Search for the cell housing the specified text and yield its (x, y) center coordinate. 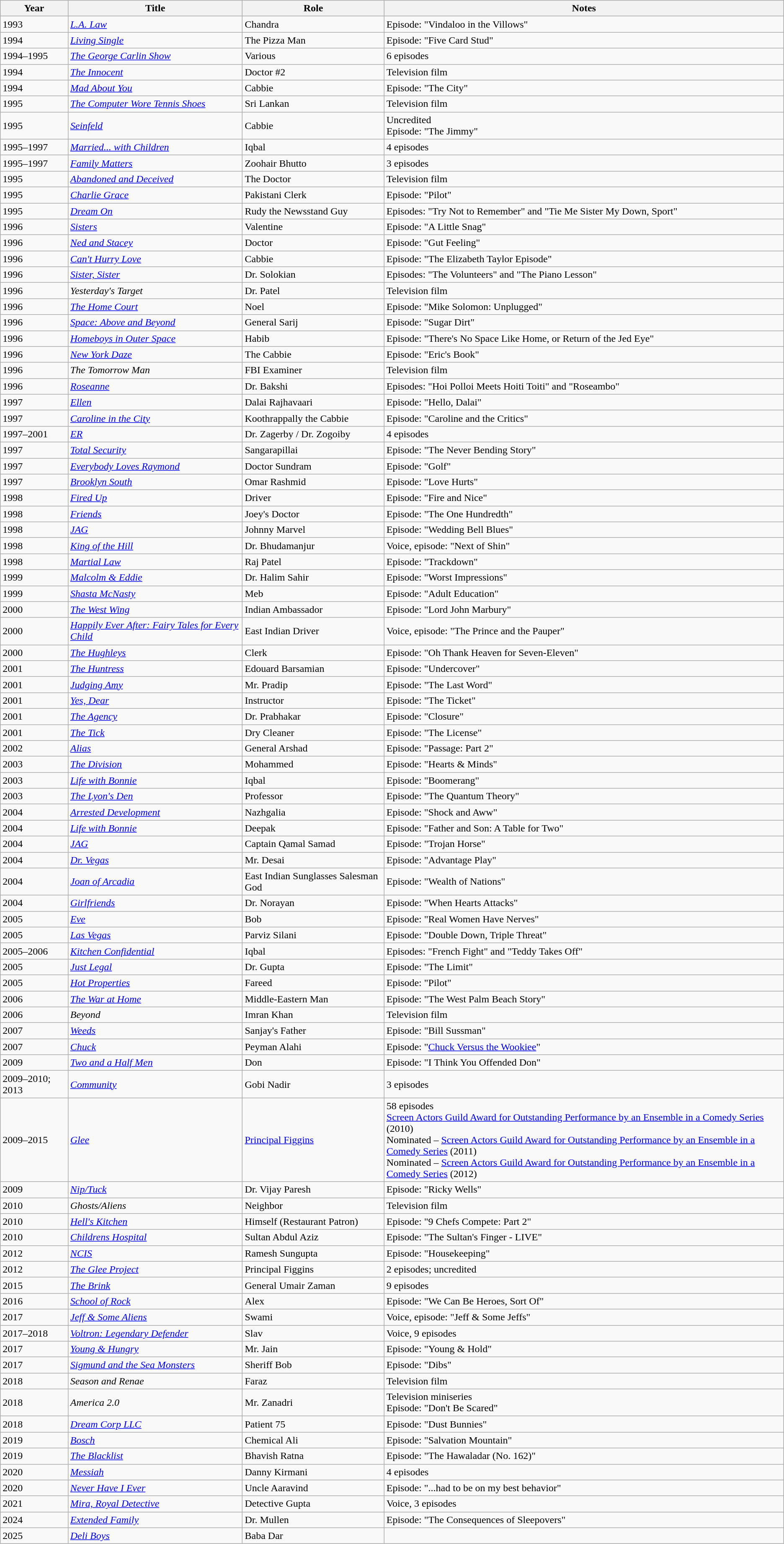
Happily Ever After: Fairy Tales for Every Child (155, 631)
Ellen (155, 402)
2021 (34, 1504)
Family Matters (155, 163)
Episode: "Oh Thank Heaven for Seven-Eleven" (584, 653)
Joey's Doctor (313, 514)
Caroline in the City (155, 418)
The Division (155, 764)
Pakistani Clerk (313, 195)
Instructor (313, 700)
Episodes: "French Fight" and "Teddy Takes Off" (584, 951)
Episode: "The One Hundredth" (584, 514)
Mad About You (155, 88)
Episode: "Double Down, Triple Threat" (584, 935)
Episodes: "Try Not to Remember" and "Tie Me Sister My Down, Sport" (584, 211)
1994–1995 (34, 56)
Episodes: "The Volunteers" and "The Piano Lesson" (584, 275)
Episode: "The Quantum Theory" (584, 796)
The Tick (155, 733)
Mira, Royal Detective (155, 1504)
Episode: "There's No Space Like Home, or Return of the Jed Eye" (584, 338)
The Hughleys (155, 653)
The West Wing (155, 609)
Dr. Norayan (313, 903)
Young & Hungry (155, 1349)
New York Daze (155, 354)
Just Legal (155, 967)
Episode: "Advantage Play" (584, 860)
Johnny Marvel (313, 530)
East Indian Driver (313, 631)
Episode: "Eric's Book" (584, 354)
Episode: "Five Card Stud" (584, 40)
The Huntress (155, 669)
Girlfriends (155, 903)
Episode: "Worst Impressions" (584, 578)
Himself (Restaurant Patron) (313, 1221)
Episode: "Bill Sussman" (584, 1031)
Episode: "Dibs" (584, 1365)
Living Single (155, 40)
Swami (313, 1317)
Sisters (155, 227)
Habib (313, 338)
Valentine (313, 227)
Imran Khan (313, 1015)
Episode: "...had to be on my best behavior" (584, 1488)
2024 (34, 1520)
Episode: "The Limit" (584, 967)
2002 (34, 749)
Raj Patel (313, 562)
Role (313, 8)
Episode: "Adult Education" (584, 594)
Episode: "Passage: Part 2" (584, 749)
Dr. Bakshi (313, 386)
Two and a Half Men (155, 1063)
Dr. Bhudamanjur (313, 546)
FBI Examiner (313, 370)
Alias (155, 749)
Television miniseriesEpisode: "Don't Be Scared" (584, 1402)
Sister, Sister (155, 275)
Episode: "Real Women Have Nerves" (584, 919)
Episode: "A Little Snag" (584, 227)
2009–2010; 2013 (34, 1084)
Episode: "The City" (584, 88)
Married... with Children (155, 147)
Professor (313, 796)
Martial Law (155, 562)
Dr. Gupta (313, 967)
Gobi Nadir (313, 1084)
The War at Home (155, 999)
Various (313, 56)
Dr. Mullen (313, 1520)
Sultan Abdul Aziz (313, 1237)
Edouard Barsamian (313, 669)
Episode: "Hearts & Minds" (584, 764)
Episode: "Mike Solomon: Unplugged" (584, 307)
Alex (313, 1301)
Malcolm & Eddie (155, 578)
Ramesh Sungupta (313, 1253)
Yes, Dear (155, 700)
General Arshad (313, 749)
Episode: "Gut Feeling" (584, 243)
The Brink (155, 1285)
Episode: "The Hawaladar (No. 162)" (584, 1456)
Deli Boys (155, 1536)
The Agency (155, 716)
Captain Qamal Samad (313, 844)
Episode: "The Never Bending Story" (584, 450)
The Lyon's Den (155, 796)
Voice, 3 episodes (584, 1504)
Danny Kirmani (313, 1472)
Dr. Patel (313, 291)
Sangarapillai (313, 450)
Episode: "Caroline and the Critics" (584, 418)
Episode: "Golf" (584, 466)
Detective Gupta (313, 1504)
Abandoned and Deceived (155, 179)
Dr. Vegas (155, 860)
Glee (155, 1140)
King of the Hill (155, 546)
Faraz (313, 1381)
Episode: "Ricky Wells" (584, 1190)
Episode: "9 Chefs Compete: Part 2" (584, 1221)
Doctor Sundram (313, 466)
Extended Family (155, 1520)
Voice, episode: "The Prince and the Pauper" (584, 631)
Episode: "Undercover" (584, 669)
UncreditedEpisode: "The Jimmy" (584, 126)
Episode: "Dust Bunnies" (584, 1424)
Omar Rashmid (313, 482)
Seinfeld (155, 126)
Dream Corp LLC (155, 1424)
Childrens Hospital (155, 1237)
Mr. Desai (313, 860)
1993 (34, 24)
Shasta McNasty (155, 594)
The Pizza Man (313, 40)
The Computer Wore Tennis Shoes (155, 104)
Bhavish Ratna (313, 1456)
2025 (34, 1536)
Roseanne (155, 386)
2009–2015 (34, 1140)
Uncle Aaravind (313, 1488)
2 episodes; uncredited (584, 1269)
The Tomorrow Man (155, 370)
Title (155, 8)
Bosch (155, 1440)
Community (155, 1084)
Rudy the Newsstand Guy (313, 211)
Charlie Grace (155, 195)
Messiah (155, 1472)
Mr. Pradip (313, 684)
Episode: "Boomerang" (584, 780)
Episode: "Fire and Nice" (584, 498)
Year (34, 8)
Sigmund and the Sea Monsters (155, 1365)
Episode: "Young & Hold" (584, 1349)
Nazhgalia (313, 812)
1997–2001 (34, 434)
The Doctor (313, 179)
Episode: "The License" (584, 733)
Doctor #2 (313, 72)
General Umair Zaman (313, 1285)
Slav (313, 1333)
Baba Dar (313, 1536)
Nip/Tuck (155, 1190)
Yesterday's Target (155, 291)
Mohammed (313, 764)
Episode: "Sugar Dirt" (584, 323)
Episode: "Wedding Bell Blues" (584, 530)
Deepak (313, 828)
Episode: "Closure" (584, 716)
Dry Cleaner (313, 733)
Homeboys in Outer Space (155, 338)
Brooklyn South (155, 482)
Can't Hurry Love (155, 259)
Dr. Vijay Paresh (313, 1190)
Episode: "When Hearts Attacks" (584, 903)
Voice, episode: "Next of Shin" (584, 546)
Hot Properties (155, 983)
Ghosts/Aliens (155, 1206)
Peyman Alahi (313, 1047)
Sri Lankan (313, 104)
Ned and Stacey (155, 243)
Sanjay's Father (313, 1031)
Judging Amy (155, 684)
Kitchen Confidential (155, 951)
2016 (34, 1301)
Episode: "We Can Be Heroes, Sort Of" (584, 1301)
Clerk (313, 653)
Weeds (155, 1031)
Episode: "Lord John Marbury" (584, 609)
2015 (34, 1285)
General Sarij (313, 323)
2005–2006 (34, 951)
Dr. Zagerby / Dr. Zogoiby (313, 434)
Voltron: Legendary Defender (155, 1333)
The Blacklist (155, 1456)
Episode: "Wealth of Nations" (584, 881)
Episode: "Trackdown" (584, 562)
Bob (313, 919)
Never Have I Ever (155, 1488)
Doctor (313, 243)
Joan of Arcadia (155, 881)
6 episodes (584, 56)
L.A. Law (155, 24)
Chandra (313, 24)
Neighbor (313, 1206)
Friends (155, 514)
Notes (584, 8)
The Innocent (155, 72)
Episode: "Love Hurts" (584, 482)
Eve (155, 919)
Episode: "The Last Word" (584, 684)
Dr. Solokian (313, 275)
Las Vegas (155, 935)
Episode: "The Sultan's Finger - LIVE" (584, 1237)
Episodes: "Hoi Polloi Meets Hoiti Toiti" and "Roseambo" (584, 386)
2017–2018 (34, 1333)
Noel (313, 307)
Episode: "The Consequences of Sleepovers" (584, 1520)
Episode: "Vindaloo in the Villows" (584, 24)
Dr. Halim Sahir (313, 578)
Dream On (155, 211)
The Home Court (155, 307)
Dalai Rajhavaari (313, 402)
Episode: "The Ticket" (584, 700)
Episode: "Trojan Horse" (584, 844)
Season and Renae (155, 1381)
Sheriff Bob (313, 1365)
The Glee Project (155, 1269)
Episode: "Housekeeping" (584, 1253)
Everybody Loves Raymond (155, 466)
Arrested Development (155, 812)
Episode: "Salvation Mountain" (584, 1440)
Meb (313, 594)
Hell's Kitchen (155, 1221)
Fareed (313, 983)
Indian Ambassador (313, 609)
Mr. Jain (313, 1349)
Chemical Ali (313, 1440)
Episode: "The Elizabeth Taylor Episode" (584, 259)
NCIS (155, 1253)
Jeff & Some Aliens (155, 1317)
Episode: "Father and Son: A Table for Two" (584, 828)
Episode: "I Think You Offended Don" (584, 1063)
ER (155, 434)
Voice, 9 episodes (584, 1333)
Beyond (155, 1015)
Total Security (155, 450)
East Indian Sunglasses Salesman God (313, 881)
America 2.0 (155, 1402)
Driver (313, 498)
Chuck (155, 1047)
Fired Up (155, 498)
Episode: "The West Palm Beach Story" (584, 999)
Middle-Eastern Man (313, 999)
Episode: "Hello, Dalai" (584, 402)
Episode: "Shock and Aww" (584, 812)
Space: Above and Beyond (155, 323)
Dr. Prabhakar (313, 716)
The Cabbie (313, 354)
Episode: "Chuck Versus the Wookiee" (584, 1047)
Don (313, 1063)
Patient 75 (313, 1424)
Zoohair Bhutto (313, 163)
9 episodes (584, 1285)
Koothrappally the Cabbie (313, 418)
School of Rock (155, 1301)
Voice, episode: "Jeff & Some Jeffs" (584, 1317)
Parviz Silani (313, 935)
The George Carlin Show (155, 56)
Mr. Zanadri (313, 1402)
